Capture the cell that displays the provided text and extract its (x, y) central coordinate. 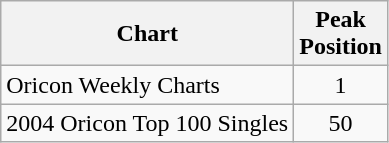
1 (341, 85)
PeakPosition (341, 34)
2004 Oricon Top 100 Singles (148, 123)
Oricon Weekly Charts (148, 85)
Chart (148, 34)
50 (341, 123)
